Detect which cell encompasses the target text, then output its [x, y] center coordinate. 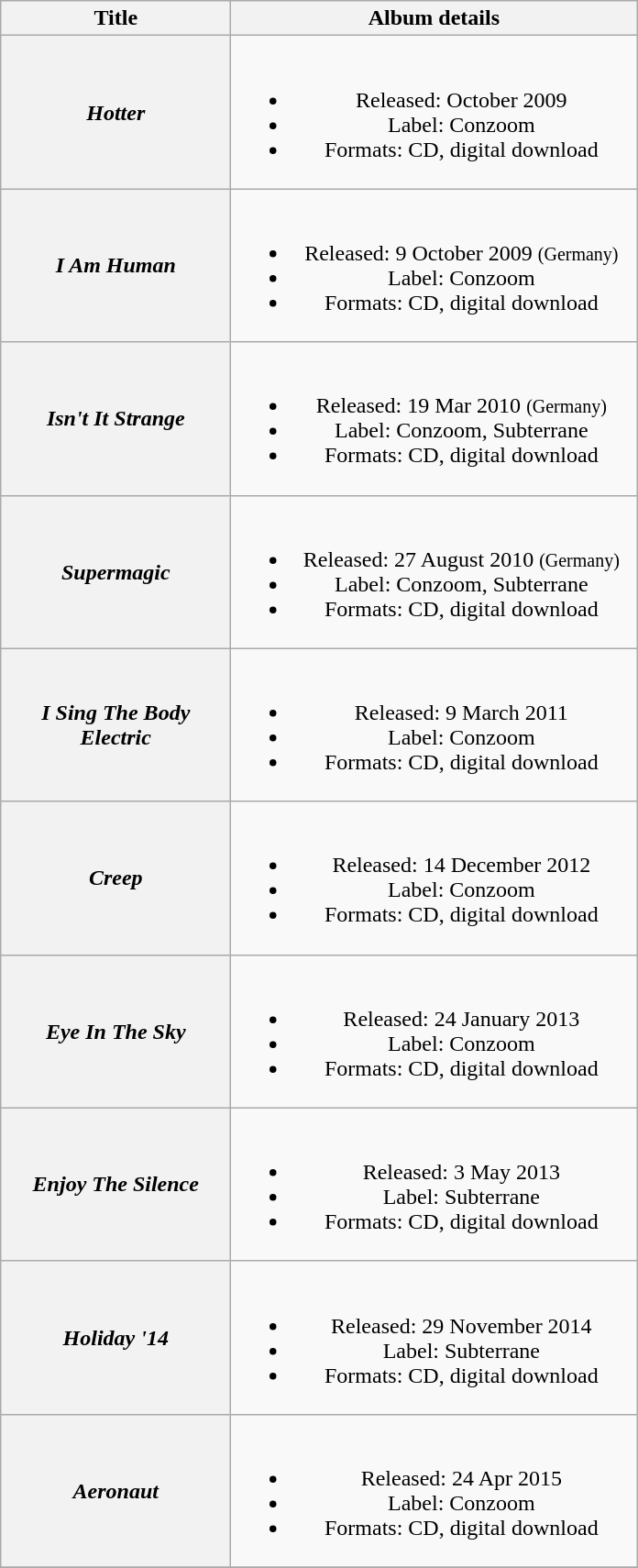
Released: 9 March 2011Label: ConzoomFormats: CD, digital download [434, 724]
Released: 19 Mar 2010 (Germany)Label: Conzoom, SubterraneFormats: CD, digital download [434, 418]
Album details [434, 18]
Released: 27 August 2010 (Germany)Label: Conzoom, SubterraneFormats: CD, digital download [434, 572]
Title [115, 18]
Released: 3 May 2013Label: SubterraneFormats: CD, digital download [434, 1185]
Creep [115, 878]
I Am Human [115, 266]
Enjoy The Silence [115, 1185]
Eye In The Sky [115, 1031]
Supermagic [115, 572]
Released: 14 December 2012Label: ConzoomFormats: CD, digital download [434, 878]
Aeronaut [115, 1491]
I Sing The Body Electric [115, 724]
Released: 9 October 2009 (Germany)Label: ConzoomFormats: CD, digital download [434, 266]
Released: 29 November 2014Label: SubterraneFormats: CD, digital download [434, 1337]
Released: October 2009Label: ConzoomFormats: CD, digital download [434, 112]
Isn't It Strange [115, 418]
Holiday '14 [115, 1337]
Hotter [115, 112]
Released: 24 January 2013Label: ConzoomFormats: CD, digital download [434, 1031]
Released: 24 Apr 2015Label: ConzoomFormats: CD, digital download [434, 1491]
